Find where the given text appears and provide that cell's center as [x, y] coordinate. 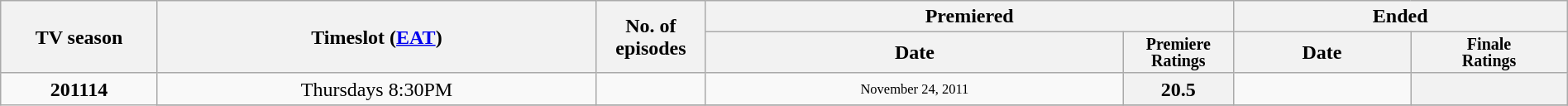
Timeslot (EAT) [376, 37]
Thursdays 8:30PM [376, 89]
Premiered [969, 17]
Ended [1400, 17]
20.5 [1179, 89]
TV season [79, 37]
PremiereRatings [1179, 53]
November 24, 2011 [915, 89]
201114 [79, 89]
No. ofepisodes [652, 37]
FinaleRatings [1489, 53]
